Output the (X, Y) coordinate of the center of the cell containing the given text.  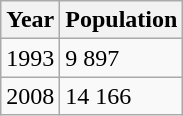
Year (30, 20)
9 897 (122, 58)
Population (122, 20)
2008 (30, 96)
14 166 (122, 96)
1993 (30, 58)
